Identify which cell holds the provided text, then report its (X, Y) central coordinate. 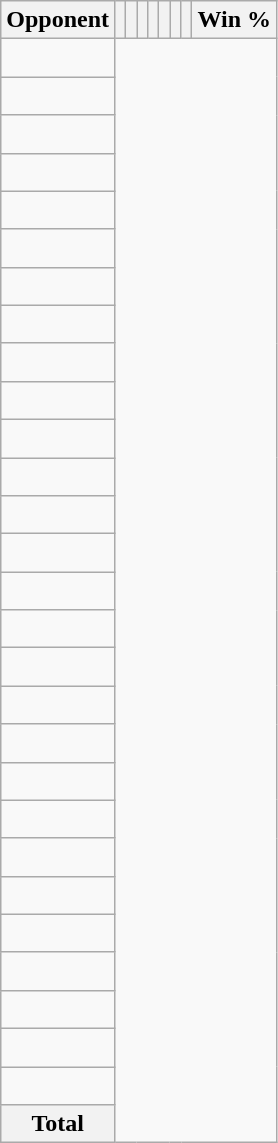
Total (58, 1124)
Win % (234, 20)
Opponent (58, 20)
